Extract the [x, y] coordinate from the center of the cell holding the provided text.  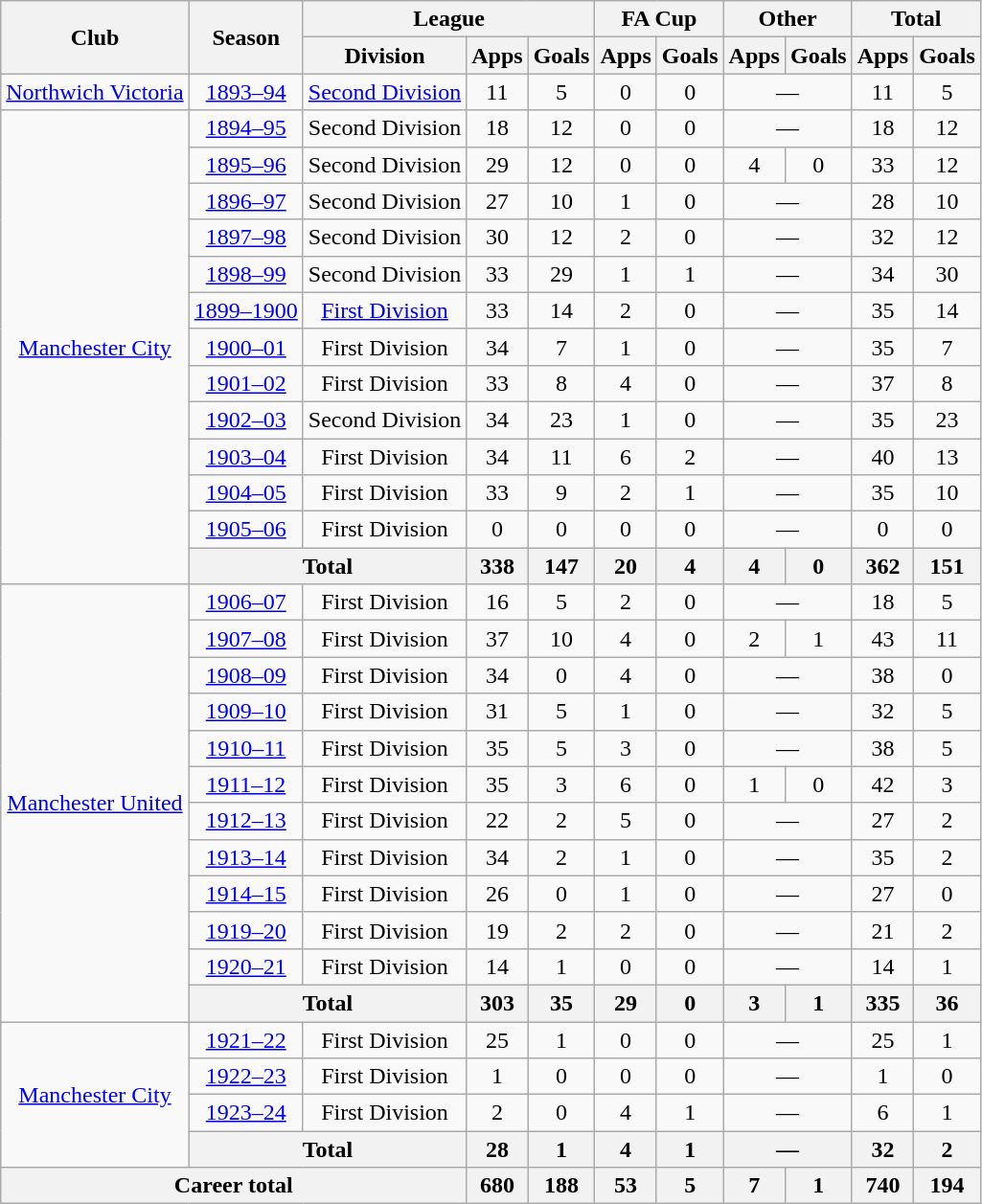
1922–23 [245, 1077]
1909–10 [245, 712]
1895–96 [245, 165]
16 [497, 602]
13 [948, 457]
Career total [234, 1186]
1919–20 [245, 930]
1894–95 [245, 128]
Manchester United [95, 803]
1920–21 [245, 966]
1923–24 [245, 1113]
1914–15 [245, 894]
53 [626, 1186]
1905–06 [245, 530]
1897–98 [245, 238]
194 [948, 1186]
19 [497, 930]
680 [497, 1186]
Club [95, 37]
40 [882, 457]
21 [882, 930]
League [448, 19]
362 [882, 566]
1896–97 [245, 201]
42 [882, 784]
740 [882, 1186]
1910–11 [245, 748]
22 [497, 821]
1912–13 [245, 821]
147 [561, 566]
1904–05 [245, 493]
303 [497, 1003]
1900–01 [245, 347]
1893–94 [245, 92]
1913–14 [245, 857]
335 [882, 1003]
1903–04 [245, 457]
Northwich Victoria [95, 92]
26 [497, 894]
36 [948, 1003]
1911–12 [245, 784]
1921–22 [245, 1039]
31 [497, 712]
1906–07 [245, 602]
1898–99 [245, 274]
43 [882, 639]
20 [626, 566]
151 [948, 566]
Other [788, 19]
1902–03 [245, 420]
9 [561, 493]
Division [384, 56]
1907–08 [245, 639]
338 [497, 566]
1899–1900 [245, 310]
Season [245, 37]
188 [561, 1186]
1901–02 [245, 383]
FA Cup [659, 19]
1908–09 [245, 675]
